From the cell containing the given text, extract its center point as (x, y) coordinate. 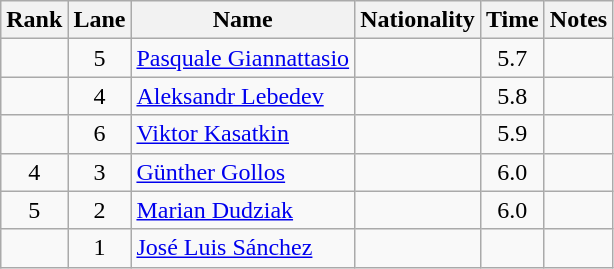
Nationality (418, 20)
Pasquale Giannattasio (243, 58)
Marian Dudziak (243, 210)
6 (100, 134)
5.8 (512, 96)
Notes (578, 20)
Günther Gollos (243, 172)
3 (100, 172)
Lane (100, 20)
5.7 (512, 58)
Time (512, 20)
2 (100, 210)
Aleksandr Lebedev (243, 96)
Rank (34, 20)
Name (243, 20)
José Luis Sánchez (243, 248)
1 (100, 248)
5.9 (512, 134)
Viktor Kasatkin (243, 134)
